Identify which cell holds the provided text, then report its [x, y] central coordinate. 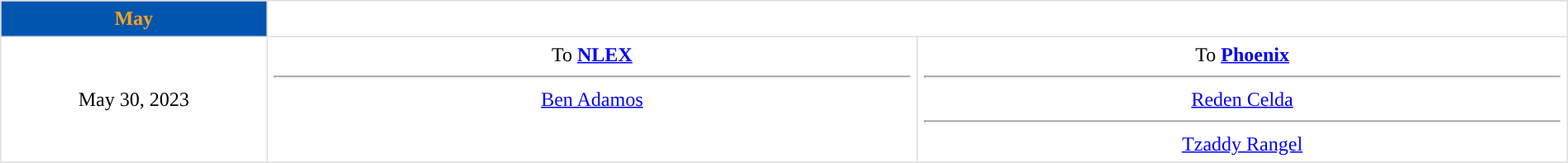
May 30, 2023 [134, 99]
To PhoenixReden CeldaTzaddy Rangel [1242, 99]
To NLEXBen Adamos [592, 99]
May [134, 19]
